Find where the given text appears and provide that cell's center as [X, Y] coordinate. 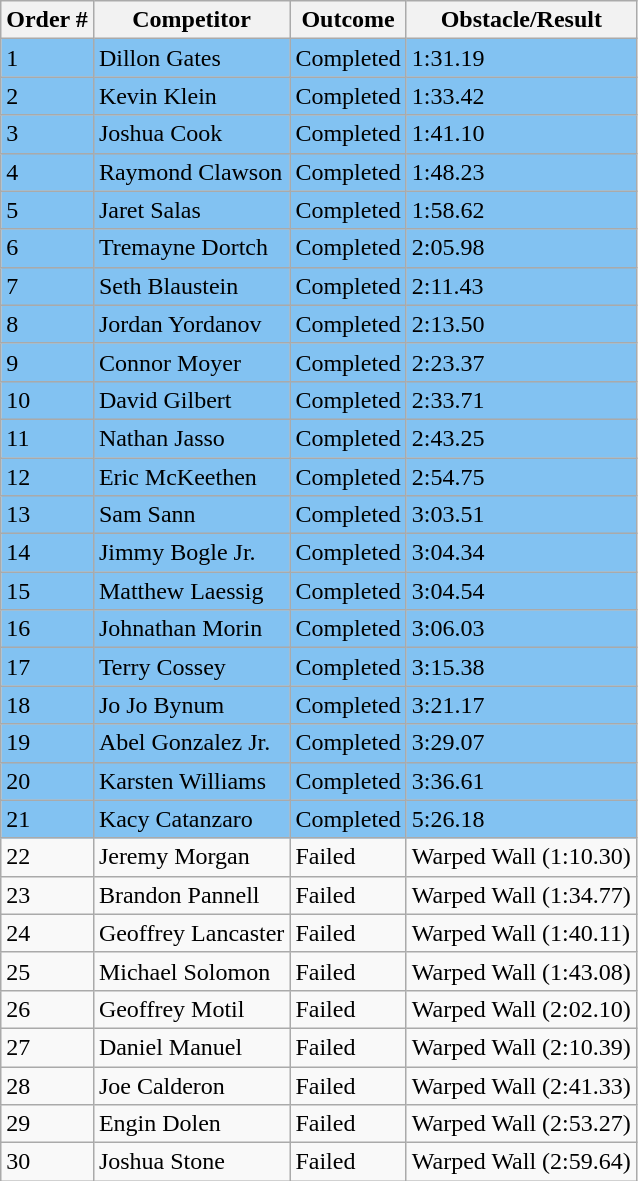
16 [48, 629]
19 [48, 743]
2:33.71 [521, 400]
Warped Wall (1:40.11) [521, 933]
Jeremy Morgan [192, 857]
2:05.98 [521, 248]
25 [48, 971]
Warped Wall (2:59.64) [521, 1162]
6 [48, 248]
Daniel Manuel [192, 1047]
3:04.54 [521, 591]
2:23.37 [521, 362]
20 [48, 781]
21 [48, 819]
Matthew Laessig [192, 591]
29 [48, 1124]
Johnathan Morin [192, 629]
Dillon Gates [192, 58]
Connor Moyer [192, 362]
Joshua Cook [192, 134]
26 [48, 1009]
9 [48, 362]
Abel Gonzalez Jr. [192, 743]
13 [48, 515]
3:36.61 [521, 781]
Eric McKeethen [192, 477]
5:26.18 [521, 819]
Seth Blaustein [192, 286]
11 [48, 438]
David Gilbert [192, 400]
5 [48, 210]
Brandon Pannell [192, 895]
14 [48, 553]
22 [48, 857]
Raymond Clawson [192, 172]
3:29.07 [521, 743]
2:54.75 [521, 477]
30 [48, 1162]
8 [48, 324]
Outcome [348, 20]
24 [48, 933]
Warped Wall (2:41.33) [521, 1085]
Michael Solomon [192, 971]
3:04.34 [521, 553]
Warped Wall (1:43.08) [521, 971]
Geoffrey Motil [192, 1009]
Kacy Catanzaro [192, 819]
27 [48, 1047]
3:03.51 [521, 515]
1:31.19 [521, 58]
18 [48, 705]
10 [48, 400]
Warped Wall (2:53.27) [521, 1124]
Warped Wall (2:10.39) [521, 1047]
Joshua Stone [192, 1162]
1:58.62 [521, 210]
7 [48, 286]
1:48.23 [521, 172]
Warped Wall (2:02.10) [521, 1009]
2:11.43 [521, 286]
3:06.03 [521, 629]
Joe Calderon [192, 1085]
28 [48, 1085]
Jo Jo Bynum [192, 705]
Obstacle/Result [521, 20]
Warped Wall (1:10.30) [521, 857]
3:15.38 [521, 667]
Karsten Williams [192, 781]
Order # [48, 20]
2:43.25 [521, 438]
Jaret Salas [192, 210]
Jimmy Bogle Jr. [192, 553]
1 [48, 58]
Nathan Jasso [192, 438]
Competitor [192, 20]
Tremayne Dortch [192, 248]
4 [48, 172]
2 [48, 96]
2:13.50 [521, 324]
1:41.10 [521, 134]
Terry Cossey [192, 667]
23 [48, 895]
12 [48, 477]
15 [48, 591]
1:33.42 [521, 96]
Kevin Klein [192, 96]
Geoffrey Lancaster [192, 933]
17 [48, 667]
3:21.17 [521, 705]
3 [48, 134]
Warped Wall (1:34.77) [521, 895]
Engin Dolen [192, 1124]
Sam Sann [192, 515]
Jordan Yordanov [192, 324]
